Pinpoint the cell where the given text exists, returning its [x, y] midpoint coordinate. 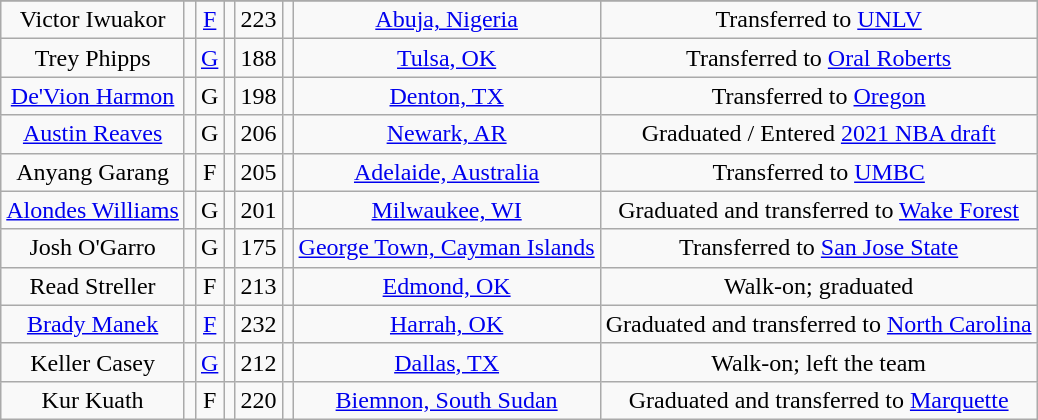
Graduated and transferred to North Carolina [818, 324]
212 [258, 362]
Denton, TX [446, 96]
Transferred to UNLV [818, 20]
Transferred to San Jose State [818, 248]
Biemnon, South Sudan [446, 400]
198 [258, 96]
Austin Reaves [93, 134]
De'Vion Harmon [93, 96]
213 [258, 286]
Anyang Garang [93, 172]
220 [258, 400]
188 [258, 58]
175 [258, 248]
George Town, Cayman Islands [446, 248]
Milwaukee, WI [446, 210]
Walk-on; left the team [818, 362]
223 [258, 20]
Victor Iwuakor [93, 20]
Dallas, TX [446, 362]
Transferred to UMBC [818, 172]
Tulsa, OK [446, 58]
Trey Phipps [93, 58]
Harrah, OK [446, 324]
Josh O'Garro [93, 248]
Newark, AR [446, 134]
Adelaide, Australia [446, 172]
205 [258, 172]
Brady Manek [93, 324]
201 [258, 210]
Transferred to Oregon [818, 96]
Edmond, OK [446, 286]
Graduated and transferred to Wake Forest [818, 210]
Read Streller [93, 286]
Keller Casey [93, 362]
206 [258, 134]
Transferred to Oral Roberts [818, 58]
Abuja, Nigeria [446, 20]
Alondes Williams [93, 210]
Graduated and transferred to Marquette [818, 400]
Walk-on; graduated [818, 286]
232 [258, 324]
Kur Kuath [93, 400]
Graduated / Entered 2021 NBA draft [818, 134]
